Scan for the cell matching the given text and deliver its (x, y) coordinate at center. 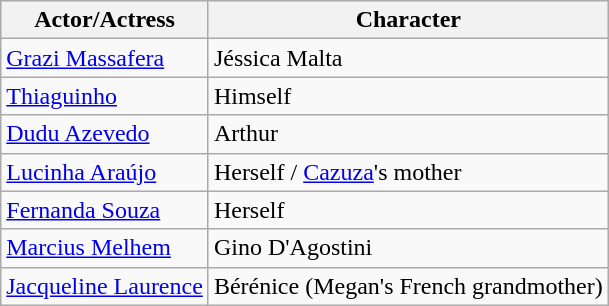
Herself / Cazuza's mother (408, 172)
Marcius Melhem (105, 248)
Lucinha Araújo (105, 172)
Dudu Azevedo (105, 134)
Grazi Massafera (105, 58)
Character (408, 20)
Arthur (408, 134)
Jéssica Malta (408, 58)
Jacqueline Laurence (105, 286)
Thiaguinho (105, 96)
Fernanda Souza (105, 210)
Gino D'Agostini (408, 248)
Herself (408, 210)
Bérénice (Megan's French grandmother) (408, 286)
Himself (408, 96)
Actor/Actress (105, 20)
